Pinpoint the cell where the given text exists, returning its (X, Y) midpoint coordinate. 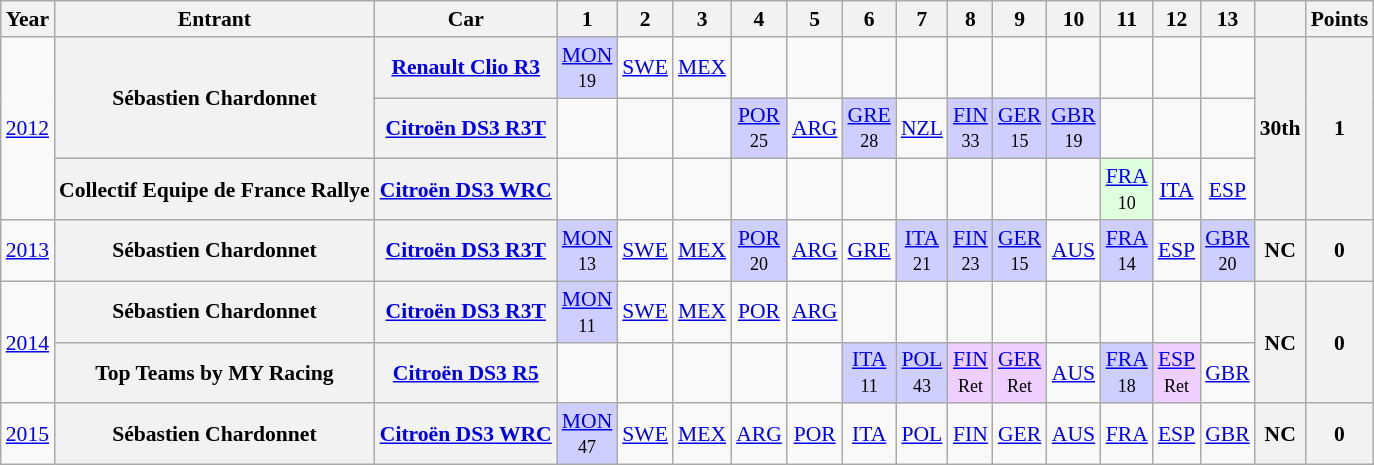
2013 (28, 250)
POL43 (922, 372)
FIN (970, 434)
Car (466, 19)
MON47 (588, 434)
GBR19 (1074, 128)
2014 (28, 342)
FINRet (970, 372)
MON19 (588, 68)
Points (1340, 19)
3 (702, 19)
FIN23 (970, 250)
FRA10 (1127, 190)
2012 (28, 128)
Top Teams by MY Racing (214, 372)
13 (1228, 19)
MON13 (588, 250)
10 (1074, 19)
FRA18 (1127, 372)
GER (1020, 434)
6 (870, 19)
FIN33 (970, 128)
8 (970, 19)
ITA21 (922, 250)
Entrant (214, 19)
Collectif Equipe de France Rallye (214, 190)
GRE (870, 250)
GRE28 (870, 128)
MON11 (588, 312)
2 (645, 19)
12 (1176, 19)
5 (815, 19)
NZL (922, 128)
FRA (1127, 434)
ITA11 (870, 372)
Citroën DS3 R5 (466, 372)
2015 (28, 434)
POR25 (759, 128)
4 (759, 19)
9 (1020, 19)
GERRet (1020, 372)
POL (922, 434)
Year (28, 19)
POR20 (759, 250)
FRA14 (1127, 250)
Renault Clio R3 (466, 68)
7 (922, 19)
GBR20 (1228, 250)
ESPRet (1176, 372)
11 (1127, 19)
30th (1280, 128)
